Search for the cell housing the specified text and yield its [X, Y] center coordinate. 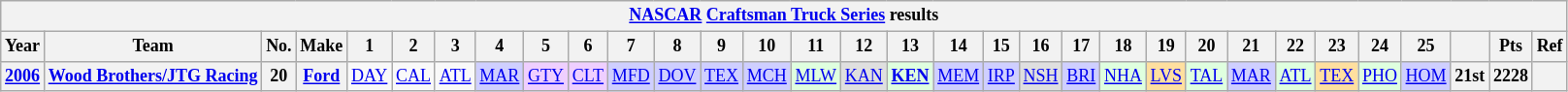
4 [500, 46]
5 [546, 46]
HOM [1426, 76]
12 [864, 46]
Team [152, 46]
17 [1081, 46]
21st [1470, 76]
LVS [1166, 76]
KAN [864, 76]
Wood Brothers/JTG Racing [152, 76]
NSH [1040, 76]
2 [413, 46]
NHA [1124, 76]
MFD [631, 76]
11 [815, 46]
23 [1337, 46]
9 [722, 46]
14 [959, 46]
TAL [1206, 76]
MEM [959, 76]
15 [1001, 46]
CAL [413, 76]
BRI [1081, 76]
8 [677, 46]
24 [1380, 46]
1 [370, 46]
10 [767, 46]
22 [1295, 46]
DAY [370, 76]
Make [322, 46]
PHO [1380, 76]
GTY [546, 76]
NASCAR Craftsman Truck Series results [784, 15]
25 [1426, 46]
Ref [1550, 46]
16 [1040, 46]
MLW [815, 76]
Year [23, 46]
DOV [677, 76]
2006 [23, 76]
13 [910, 46]
21 [1252, 46]
2228 [1512, 76]
Ford [322, 76]
Pts [1512, 46]
3 [455, 46]
IRP [1001, 76]
CLT [588, 76]
No. [279, 46]
18 [1124, 46]
7 [631, 46]
6 [588, 46]
MCH [767, 76]
19 [1166, 46]
KEN [910, 76]
